Extract the (X, Y) coordinate from the center of the cell holding the provided text.  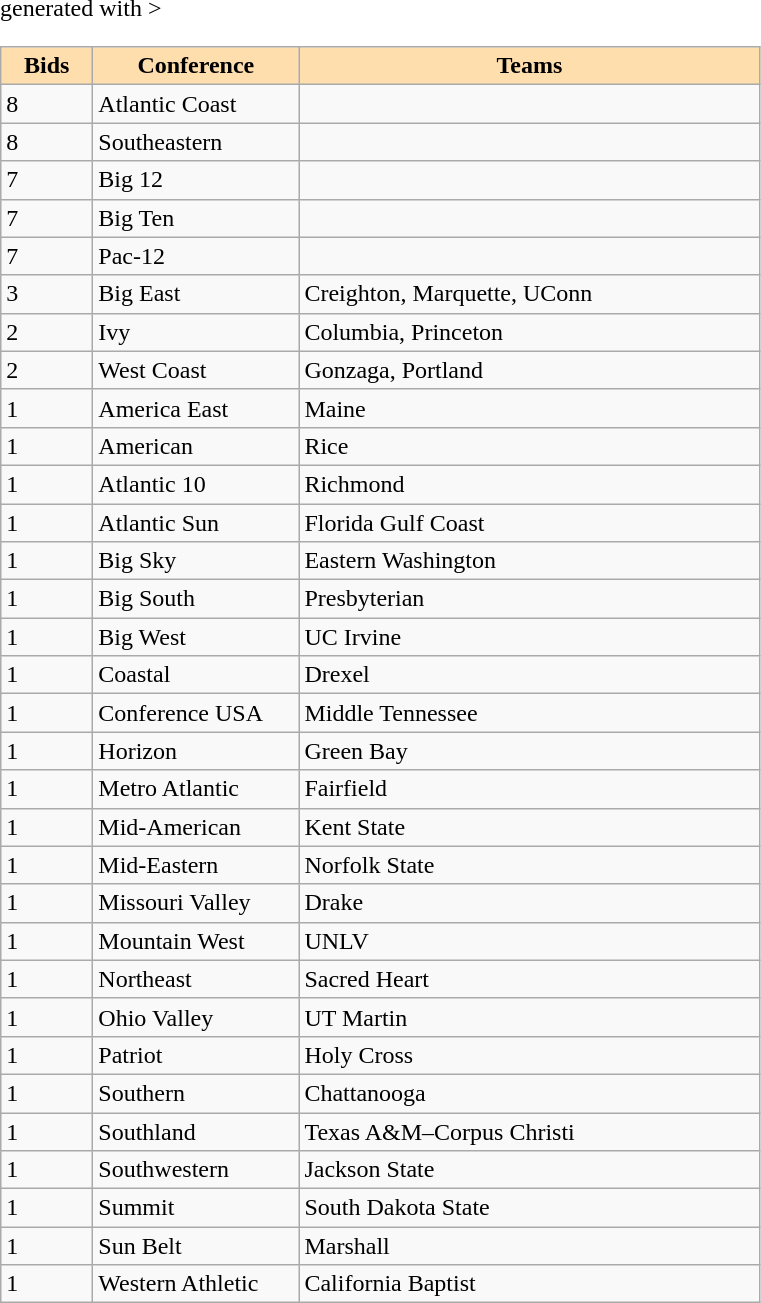
Big East (196, 294)
Ivy (196, 332)
Teams (530, 66)
Green Bay (530, 751)
Big Ten (196, 218)
Southern (196, 1093)
America East (196, 408)
Big Sky (196, 561)
Sacred Heart (530, 979)
Atlantic Sun (196, 523)
Northeast (196, 979)
3 (47, 294)
Gonzaga, Portland (530, 370)
Metro Atlantic (196, 789)
Chattanooga (530, 1093)
Pac-12 (196, 256)
Maine (530, 408)
Drexel (530, 675)
Florida Gulf Coast (530, 523)
Sun Belt (196, 1246)
Columbia, Princeton (530, 332)
West Coast (196, 370)
Middle Tennessee (530, 713)
Bids (47, 66)
Southwestern (196, 1170)
Marshall (530, 1246)
UT Martin (530, 1017)
Norfolk State (530, 865)
UNLV (530, 941)
Jackson State (530, 1170)
UC Irvine (530, 637)
California Baptist (530, 1284)
Atlantic 10 (196, 484)
Western Athletic (196, 1284)
Southland (196, 1131)
Horizon (196, 751)
Big 12 (196, 180)
Summit (196, 1208)
Fairfield (530, 789)
Southeastern (196, 142)
Mid-American (196, 827)
Ohio Valley (196, 1017)
Eastern Washington (530, 561)
Drake (530, 903)
Patriot (196, 1055)
Conference USA (196, 713)
Missouri Valley (196, 903)
Creighton, Marquette, UConn (530, 294)
Big West (196, 637)
Coastal (196, 675)
Rice (530, 446)
Kent State (530, 827)
Conference (196, 66)
Big South (196, 599)
Richmond (530, 484)
American (196, 446)
Texas A&M–Corpus Christi (530, 1131)
Mountain West (196, 941)
Presbyterian (530, 599)
Atlantic Coast (196, 104)
South Dakota State (530, 1208)
Mid-Eastern (196, 865)
Holy Cross (530, 1055)
